Determine the [X, Y] coordinate at the center of the cell enclosing the given text.  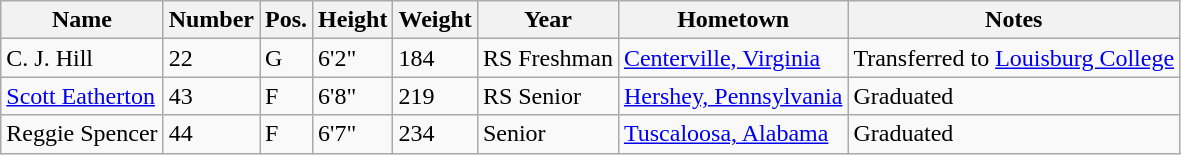
Height [353, 20]
Senior [548, 134]
RS Freshman [548, 58]
Weight [435, 20]
22 [211, 58]
6'7" [353, 134]
Centerville, Virginia [732, 58]
C. J. Hill [82, 58]
Pos. [286, 20]
234 [435, 134]
Reggie Spencer [82, 134]
44 [211, 134]
Hometown [732, 20]
6'8" [353, 96]
Transferred to Louisburg College [1014, 58]
Tuscaloosa, Alabama [732, 134]
G [286, 58]
Notes [1014, 20]
RS Senior [548, 96]
6'2" [353, 58]
219 [435, 96]
184 [435, 58]
Number [211, 20]
Name [82, 20]
Hershey, Pennsylvania [732, 96]
43 [211, 96]
Scott Eatherton [82, 96]
Year [548, 20]
